Return (X, Y) of the center of cell containing provided text 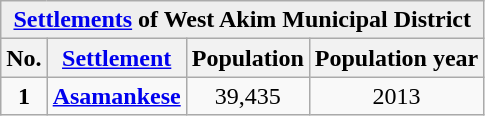
Population (248, 58)
39,435 (248, 96)
Asamankese (116, 96)
Settlements of West Akim Municipal District (242, 20)
1 (24, 96)
Population year (396, 58)
Settlement (116, 58)
2013 (396, 96)
No. (24, 58)
